Output the (X, Y) coordinate of the center of the cell containing the given text.  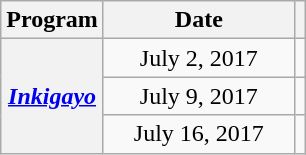
Date (198, 20)
Program (52, 20)
July 2, 2017 (198, 58)
Inkigayo (52, 96)
July 9, 2017 (198, 96)
July 16, 2017 (198, 134)
